Pinpoint the cell where the given text exists, returning its (x, y) midpoint coordinate. 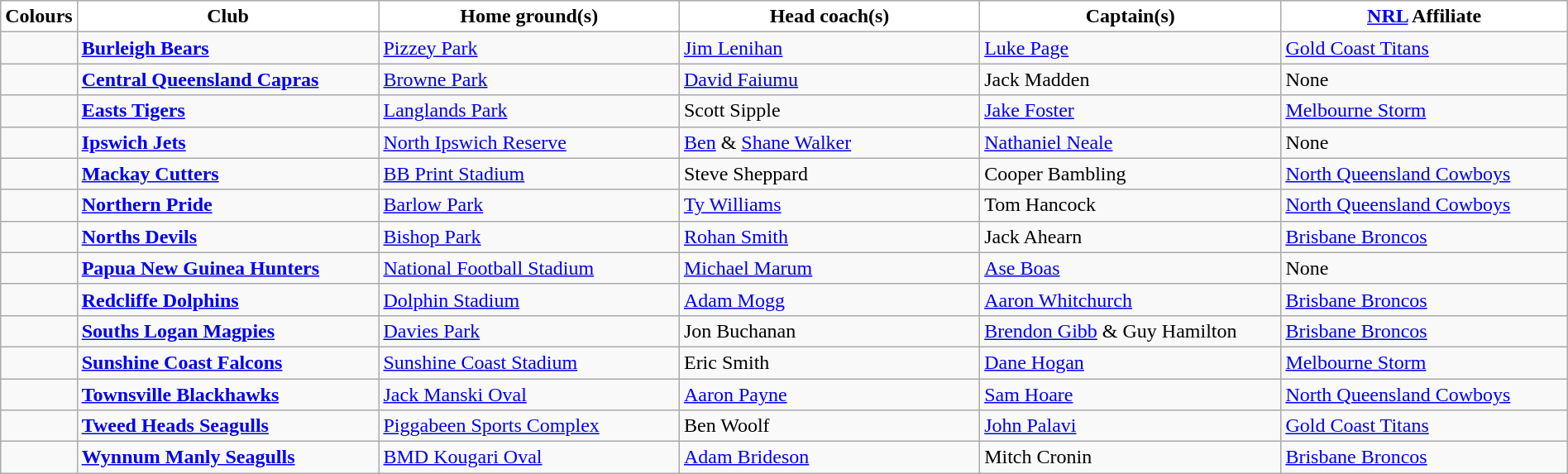
Head coach(s) (829, 17)
Club (228, 17)
Ty Williams (829, 205)
Eric Smith (829, 362)
Mackay Cutters (228, 174)
David Faiumu (829, 79)
Dane Hogan (1131, 362)
National Football Stadium (529, 268)
Mitch Cronin (1131, 457)
Wynnum Manly Seagulls (228, 457)
Adam Brideson (829, 457)
Piggabeen Sports Complex (529, 426)
Jon Buchanan (829, 331)
Jack Manski Oval (529, 395)
Sunshine Coast Falcons (228, 362)
Adam Mogg (829, 299)
Central Queensland Capras (228, 79)
Ben Woolf (829, 426)
Aaron Payne (829, 395)
NRL Affiliate (1424, 17)
Jack Madden (1131, 79)
Pizzey Park (529, 48)
Ase Boas (1131, 268)
Rohan Smith (829, 237)
Townsville Blackhawks (228, 395)
Tom Hancock (1131, 205)
Sam Hoare (1131, 395)
Cooper Bambling (1131, 174)
Easts Tigers (228, 111)
Davies Park (529, 331)
Tweed Heads Seagulls (228, 426)
John Palavi (1131, 426)
Ben & Shane Walker (829, 142)
Bishop Park (529, 237)
Ipswich Jets (228, 142)
Northern Pride (228, 205)
Redcliffe Dolphins (228, 299)
Papua New Guinea Hunters (228, 268)
Jim Lenihan (829, 48)
Michael Marum (829, 268)
Colours (39, 17)
Dolphin Stadium (529, 299)
Nathaniel Neale (1131, 142)
Jack Ahearn (1131, 237)
Captain(s) (1131, 17)
Luke Page (1131, 48)
Browne Park (529, 79)
Souths Logan Magpies (228, 331)
Barlow Park (529, 205)
Steve Sheppard (829, 174)
Sunshine Coast Stadium (529, 362)
Norths Devils (228, 237)
Scott Sipple (829, 111)
Jake Foster (1131, 111)
Aaron Whitchurch (1131, 299)
North Ipswich Reserve (529, 142)
Burleigh Bears (228, 48)
Home ground(s) (529, 17)
Langlands Park (529, 111)
BB Print Stadium (529, 174)
Brendon Gibb & Guy Hamilton (1131, 331)
BMD Kougari Oval (529, 457)
